Detect which cell encompasses the target text, then output its [x, y] center coordinate. 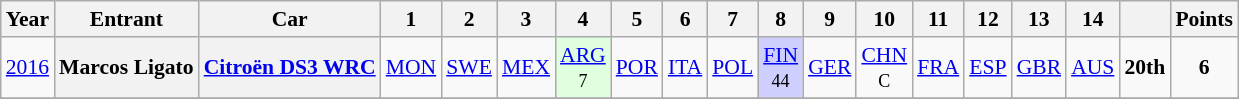
4 [583, 19]
CHNC [884, 68]
3 [526, 19]
Car [290, 19]
2016 [28, 68]
11 [938, 19]
Points [1204, 19]
2 [469, 19]
Citroën DS3 WRC [290, 68]
12 [988, 19]
Entrant [126, 19]
SWE [469, 68]
1 [412, 19]
POL [732, 68]
8 [780, 19]
FRA [938, 68]
13 [1040, 19]
MEX [526, 68]
10 [884, 19]
ITA [685, 68]
ARG7 [583, 68]
9 [830, 19]
ESP [988, 68]
Marcos Ligato [126, 68]
7 [732, 19]
FIN44 [780, 68]
POR [637, 68]
Year [28, 19]
GBR [1040, 68]
MON [412, 68]
20th [1144, 68]
14 [1092, 19]
AUS [1092, 68]
GER [830, 68]
5 [637, 19]
